Return the (x, y) coordinate for the center point of the cell that contains the specified text.  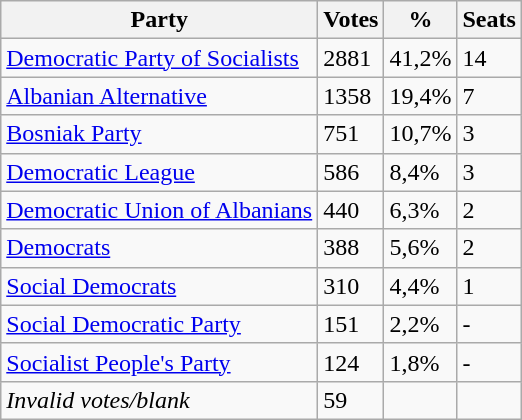
751 (351, 134)
151 (351, 324)
Democrats (160, 248)
4,4% (420, 286)
% (420, 20)
1 (489, 286)
Democratic Union of Albanians (160, 210)
440 (351, 210)
8,4% (420, 172)
124 (351, 362)
Socialist People's Party (160, 362)
Party (160, 20)
Albanian Alternative (160, 96)
Democratic League (160, 172)
1,8% (420, 362)
388 (351, 248)
19,4% (420, 96)
1358 (351, 96)
586 (351, 172)
14 (489, 58)
Seats (489, 20)
Social Democrats (160, 286)
6,3% (420, 210)
Invalid votes/blank (160, 400)
59 (351, 400)
2881 (351, 58)
10,7% (420, 134)
Bosniak Party (160, 134)
Social Democratic Party (160, 324)
7 (489, 96)
41,2% (420, 58)
5,6% (420, 248)
Democratic Party of Socialists (160, 58)
Votes (351, 20)
310 (351, 286)
2,2% (420, 324)
